Identify which cell holds the provided text, then report its (x, y) central coordinate. 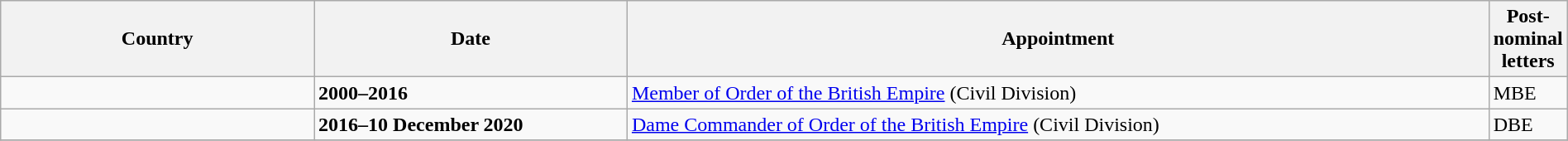
Country (157, 39)
Member of Order of the British Empire (Civil Division) (1058, 93)
2016–10 December 2020 (471, 124)
Appointment (1058, 39)
MBE (1528, 93)
2000–2016 (471, 93)
Post-nominal letters (1528, 39)
Dame Commander of Order of the British Empire (Civil Division) (1058, 124)
DBE (1528, 124)
Date (471, 39)
